Return the [x, y] coordinate for the center point of the cell that contains the specified text.  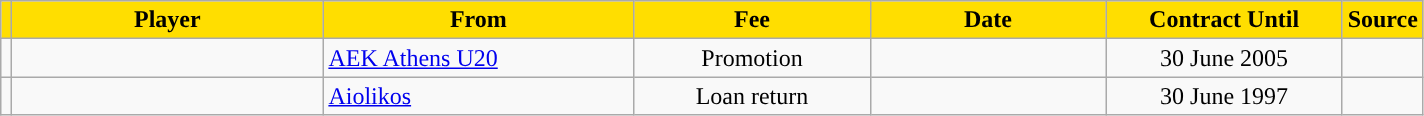
Aiolikos [478, 96]
30 June 2005 [1224, 58]
30 June 1997 [1224, 96]
Date [988, 20]
Source [1382, 20]
Contract Until [1224, 20]
AEK Athens U20 [478, 58]
Player [168, 20]
Loan return [752, 96]
Promotion [752, 58]
Fee [752, 20]
From [478, 20]
